Extract the [X, Y] coordinate from the center of the cell holding the provided text.  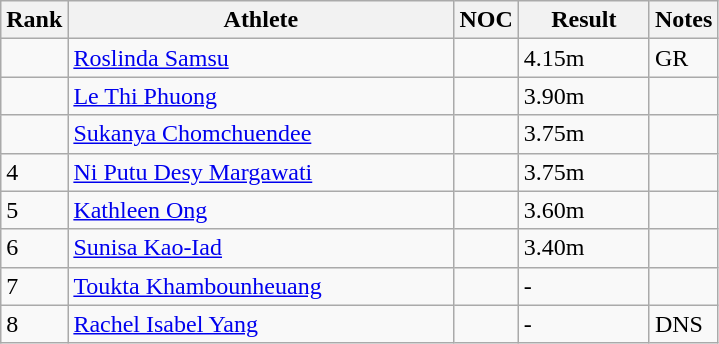
DNS [683, 324]
6 [34, 248]
Toukta Khambounheuang [261, 286]
Notes [683, 20]
Athlete [261, 20]
Kathleen Ong [261, 210]
5 [34, 210]
Rank [34, 20]
7 [34, 286]
Rachel Isabel Yang [261, 324]
4 [34, 172]
Le Thi Phuong [261, 96]
Ni Putu Desy Margawati [261, 172]
GR [683, 58]
4.15m [584, 58]
3.40m [584, 248]
Result [584, 20]
Sukanya Chomchuendee [261, 134]
3.90m [584, 96]
8 [34, 324]
Roslinda Samsu [261, 58]
Sunisa Kao-Iad [261, 248]
3.60m [584, 210]
NOC [486, 20]
